Identify which cell holds the provided text, then report its [x, y] central coordinate. 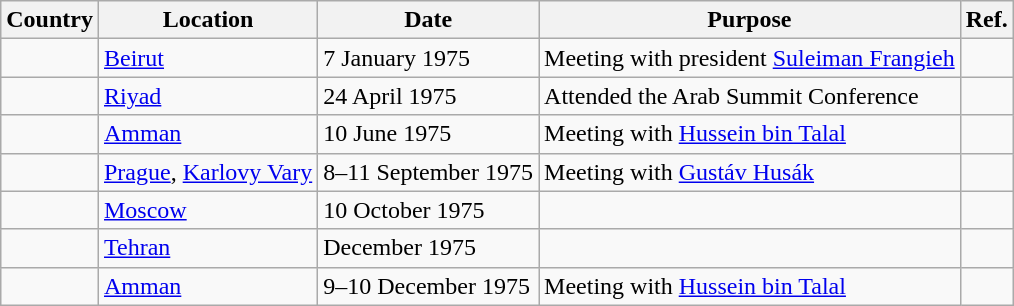
10 October 1975 [428, 210]
8–11 September 1975 [428, 172]
Moscow [208, 210]
7 January 1975 [428, 58]
24 April 1975 [428, 96]
Meeting with Gustáv Husák [750, 172]
Riyad [208, 96]
10 June 1975 [428, 134]
Beirut [208, 58]
Ref. [986, 20]
Meeting with president Suleiman Frangieh [750, 58]
December 1975 [428, 248]
Prague, Karlovy Vary [208, 172]
9–10 December 1975 [428, 286]
Attended the Arab Summit Conference [750, 96]
Country [50, 20]
Tehran [208, 248]
Location [208, 20]
Purpose [750, 20]
Date [428, 20]
